Capture the cell that displays the provided text and extract its [X, Y] central coordinate. 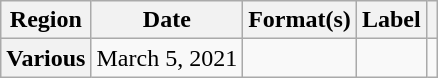
Date [167, 20]
March 5, 2021 [167, 58]
Label [391, 20]
Region [46, 20]
Format(s) [300, 20]
Various [46, 58]
